From the cell containing the given text, extract its center point as (X, Y) coordinate. 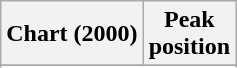
Chart (2000) (72, 34)
Peakposition (189, 34)
